Locate the cell with the specified text and output its [X, Y] center coordinate. 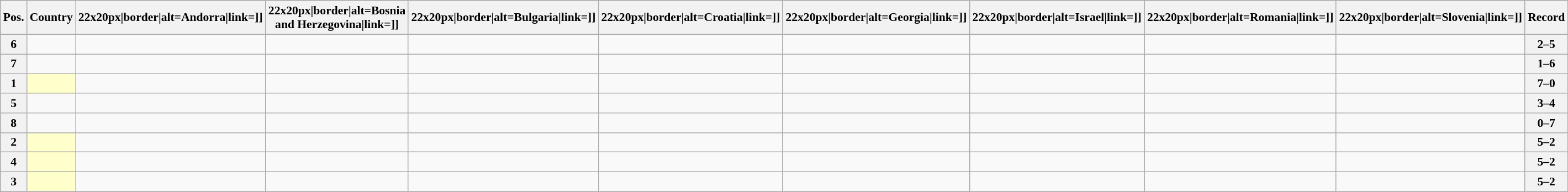
5 [14, 103]
22x20px|border|alt=Bosnia and Herzegovina|link=]] [337, 18]
2 [14, 142]
Pos. [14, 18]
22x20px|border|alt=Israel|link=]] [1057, 18]
3 [14, 182]
8 [14, 123]
7–0 [1546, 84]
1–6 [1546, 64]
22x20px|border|alt=Andorra|link=]] [171, 18]
22x20px|border|alt=Bulgaria|link=]] [503, 18]
4 [14, 162]
7 [14, 64]
22x20px|border|alt=Romania|link=]] [1240, 18]
Country [51, 18]
Record [1546, 18]
0–7 [1546, 123]
22x20px|border|alt=Slovenia|link=]] [1430, 18]
1 [14, 84]
2–5 [1546, 44]
22x20px|border|alt=Georgia|link=]] [876, 18]
3–4 [1546, 103]
6 [14, 44]
22x20px|border|alt=Croatia|link=]] [690, 18]
